Locate the cell with the specified text and output its (X, Y) center coordinate. 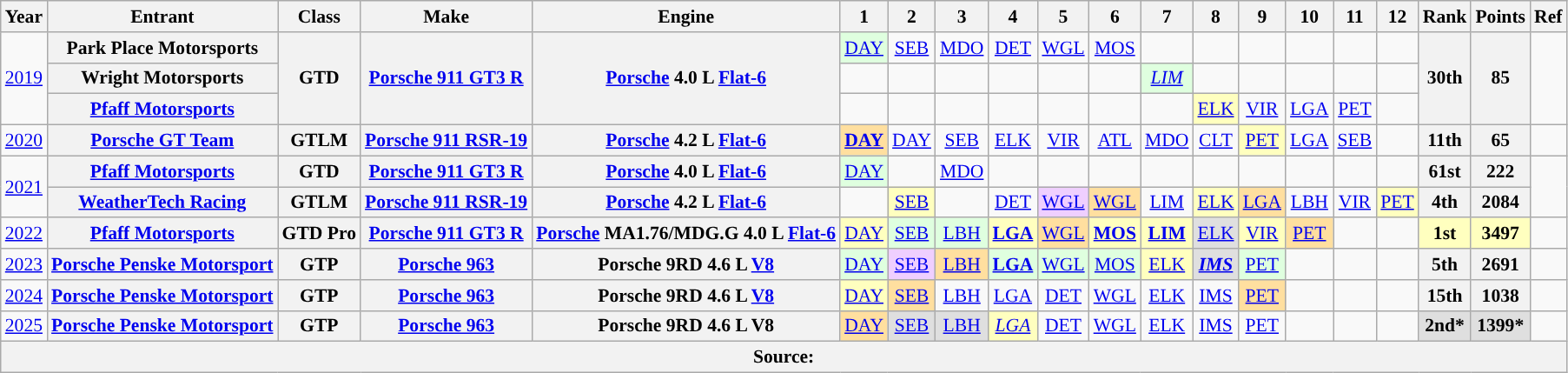
Rank (1446, 17)
Entrant (162, 17)
GTD Pro (320, 234)
11 (1355, 17)
2024 (24, 296)
7 (1168, 17)
Points (1500, 17)
2022 (24, 234)
1399* (1500, 326)
61st (1446, 171)
Park Place Motorsports (162, 48)
1 (863, 17)
30th (1446, 78)
15th (1446, 296)
3 (963, 17)
2025 (24, 326)
4th (1446, 203)
3497 (1500, 234)
65 (1500, 141)
5th (1446, 264)
6 (1115, 17)
Make (447, 17)
2nd* (1446, 326)
2023 (24, 264)
2691 (1500, 264)
Year (24, 17)
2084 (1500, 203)
9 (1262, 17)
10 (1309, 17)
Class (320, 17)
WeatherTech Racing (162, 203)
1st (1446, 234)
5 (1063, 17)
CLT (1215, 141)
12 (1397, 17)
4 (1013, 17)
8 (1215, 17)
2 (912, 17)
85 (1500, 78)
Engine (686, 17)
222 (1500, 171)
Porsche MA1.76/MDG.G 4.0 L Flat-6 (686, 234)
2020 (24, 141)
2021 (24, 186)
1038 (1500, 296)
Ref (1548, 17)
Source: (784, 357)
Porsche GT Team (162, 141)
ATL (1115, 141)
Wright Motorsports (162, 78)
11th (1446, 141)
2019 (24, 78)
